Return (X, Y) of the center of cell containing provided text 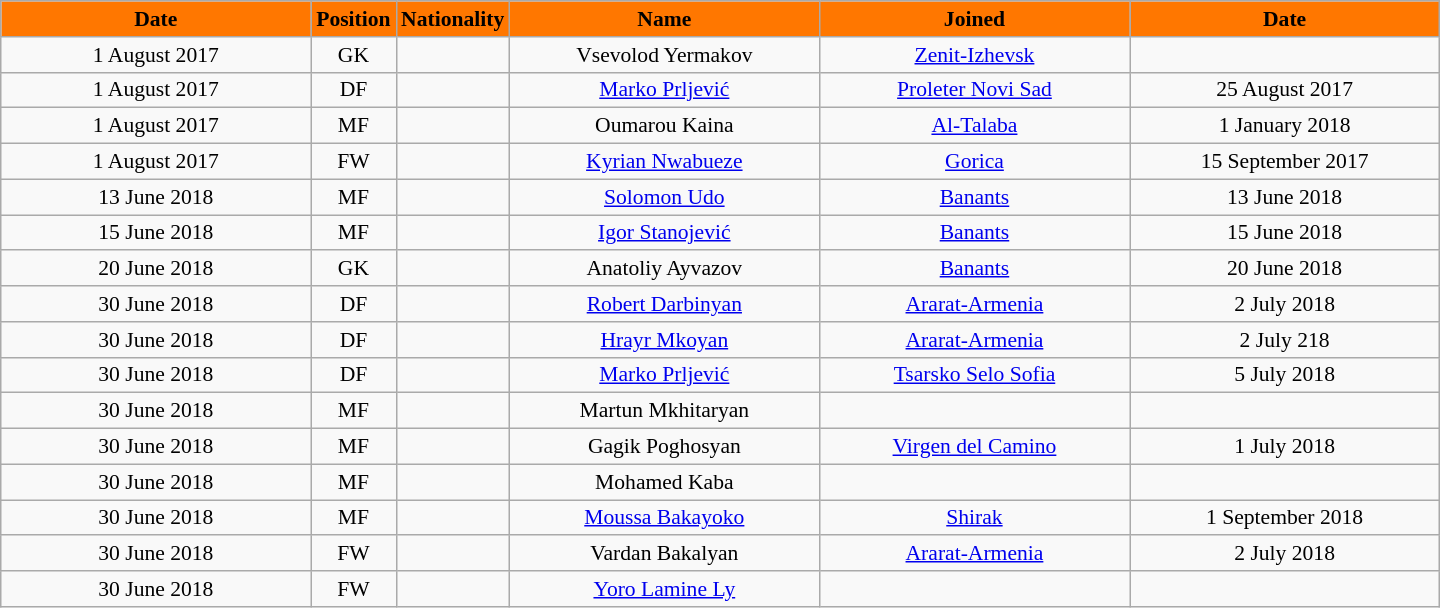
Shirak (974, 518)
Name (664, 19)
Mohamed Kaba (664, 482)
Hrayr Mkoyan (664, 340)
2 July 218 (1285, 340)
1 July 2018 (1285, 447)
Moussa Bakayoko (664, 518)
Virgen del Camino (974, 447)
25 August 2017 (1285, 90)
Gagik Poghosyan (664, 447)
Tsarsko Selo Sofia (974, 375)
Igor Stanojević (664, 233)
Martun Mkhitaryan (664, 411)
Nationality (452, 19)
Joined (974, 19)
Anatoliy Ayvazov (664, 269)
5 July 2018 (1285, 375)
Yoro Lamine Ly (664, 589)
Vsevolod Yermakov (664, 55)
Robert Darbinyan (664, 304)
Oumarou Kaina (664, 126)
Kyrian Nwabueze (664, 162)
Vardan Bakalyan (664, 554)
1 January 2018 (1285, 126)
Zenit-Izhevsk (974, 55)
Gorica (974, 162)
Solomon Udo (664, 197)
Position (354, 19)
15 September 2017 (1285, 162)
Al-Talaba (974, 126)
1 September 2018 (1285, 518)
Proleter Novi Sad (974, 90)
